Find where the given text appears and provide that cell's center as (X, Y) coordinate. 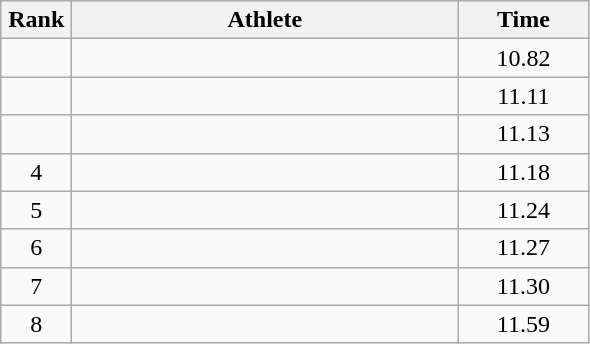
11.59 (524, 324)
10.82 (524, 58)
Time (524, 20)
5 (36, 210)
7 (36, 286)
11.11 (524, 96)
8 (36, 324)
11.18 (524, 172)
11.30 (524, 286)
11.24 (524, 210)
11.27 (524, 248)
4 (36, 172)
Rank (36, 20)
6 (36, 248)
Athlete (265, 20)
11.13 (524, 134)
